Return (X, Y) of the center of cell containing provided text 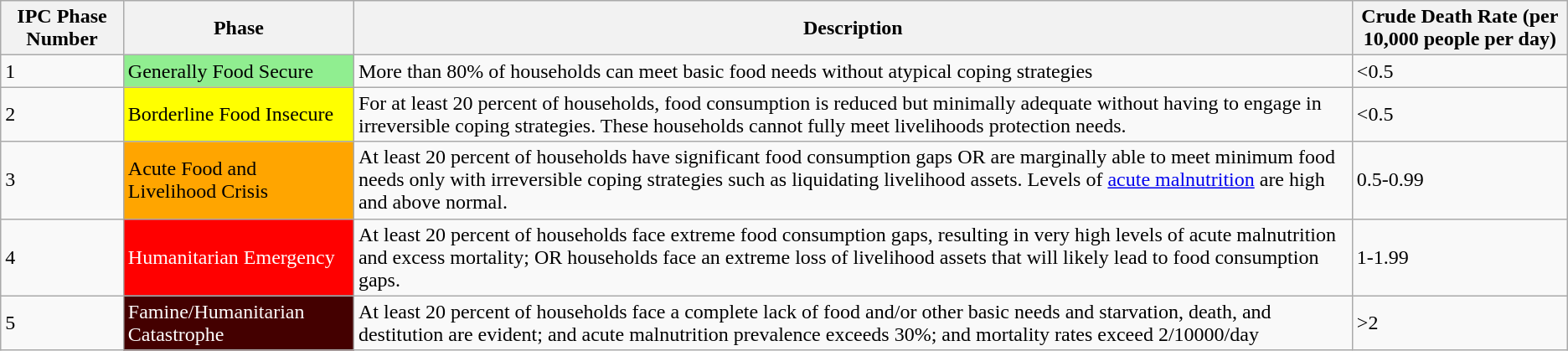
Phase (238, 28)
4 (62, 257)
5 (62, 323)
>2 (1459, 323)
Generally Food Secure (238, 71)
3 (62, 180)
1-1.99 (1459, 257)
Famine/Humanitarian Catastrophe (238, 323)
More than 80% of households can meet basic food needs without atypical coping strategies (853, 71)
Description (853, 28)
2 (62, 114)
Crude Death Rate (per 10,000 people per day) (1459, 28)
1 (62, 71)
Acute Food and Livelihood Crisis (238, 180)
Borderline Food Insecure (238, 114)
0.5-0.99 (1459, 180)
IPC Phase Number (62, 28)
Humanitarian Emergency (238, 257)
